Return [X, Y] of the center of cell containing provided text 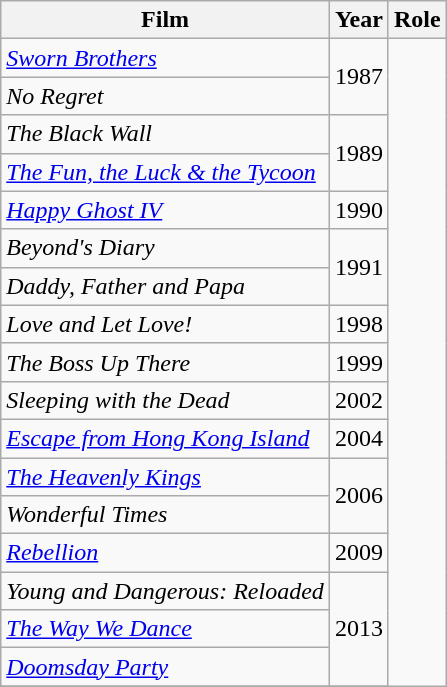
The Heavenly Kings [166, 477]
Year [358, 20]
Doomsday Party [166, 667]
Daddy, Father and Papa [166, 286]
2002 [358, 400]
2013 [358, 629]
The Way We Dance [166, 629]
Escape from Hong Kong Island [166, 438]
1999 [358, 362]
2006 [358, 496]
1987 [358, 77]
2009 [358, 553]
1989 [358, 153]
2004 [358, 438]
No Regret [166, 96]
Rebellion [166, 553]
1991 [358, 267]
Happy Ghost IV [166, 210]
Love and Let Love! [166, 324]
1990 [358, 210]
Sworn Brothers [166, 58]
Wonderful Times [166, 515]
The Boss Up There [166, 362]
The Fun, the Luck & the Tycoon [166, 172]
Young and Dangerous: Reloaded [166, 591]
Sleeping with the Dead [166, 400]
Film [166, 20]
Beyond's Diary [166, 248]
1998 [358, 324]
The Black Wall [166, 134]
Role [417, 20]
